Return (X, Y) of the center of cell containing provided text 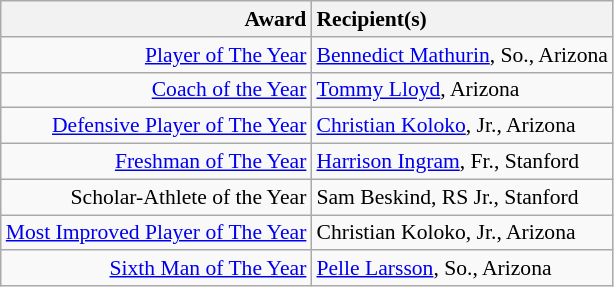
Harrison Ingram, Fr., Stanford (462, 162)
Pelle Larsson, So., Arizona (462, 269)
Bennedict Mathurin, So., Arizona (462, 55)
Sixth Man of The Year (156, 269)
Freshman of The Year (156, 162)
Defensive Player of The Year (156, 126)
Most Improved Player of The Year (156, 233)
Recipient(s) (462, 19)
Tommy Lloyd, Arizona (462, 90)
Sam Beskind, RS Jr., Stanford (462, 197)
Player of The Year (156, 55)
Coach of the Year (156, 90)
Award (156, 19)
Scholar-Athlete of the Year (156, 197)
